Provide the [x, y] coordinate of the cell's center where the given text is located.  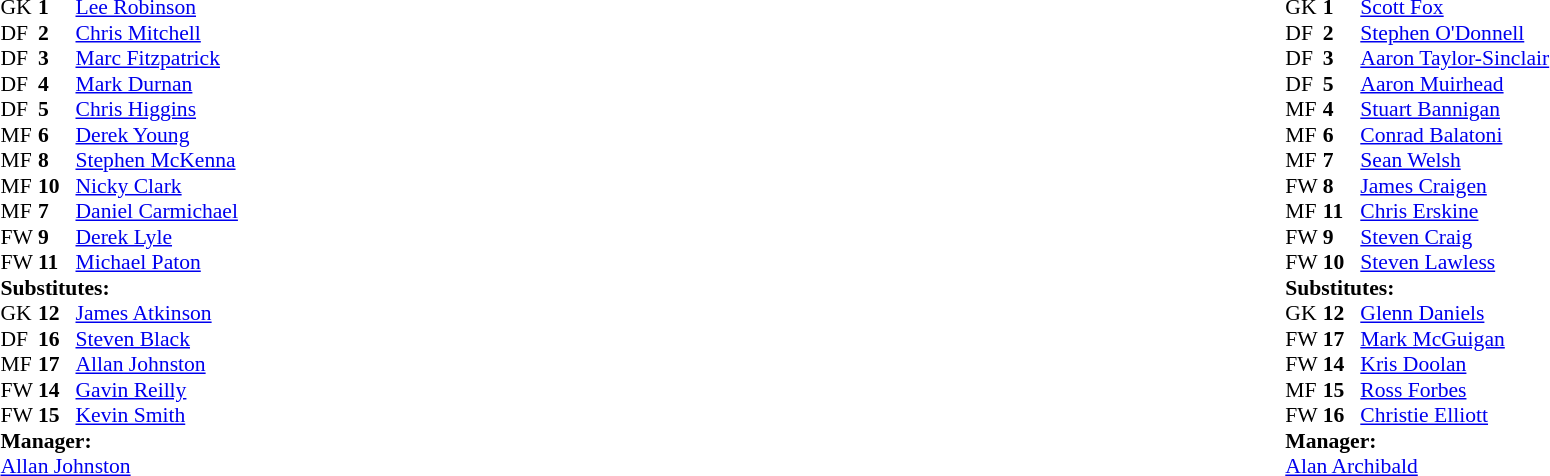
Marc Fitzpatrick [157, 59]
Daniel Carmichael [157, 211]
Steven Craig [1454, 237]
Mark Durnan [157, 84]
Kris Doolan [1454, 365]
Stephen O'Donnell [1454, 33]
Aaron Taylor-Sinclair [1454, 59]
James Craigen [1454, 186]
Christie Elliott [1454, 415]
Chris Higgins [157, 109]
Chris Erskine [1454, 211]
Ross Forbes [1454, 390]
Derek Young [157, 135]
Nicky Clark [157, 186]
Conrad Balatoni [1454, 135]
Steven Lawless [1454, 263]
Derek Lyle [157, 237]
Aaron Muirhead [1454, 84]
Stuart Bannigan [1454, 109]
Glenn Daniels [1454, 313]
Kevin Smith [157, 415]
James Atkinson [157, 313]
Sean Welsh [1454, 161]
Stephen McKenna [157, 161]
Allan Johnston [157, 365]
Michael Paton [157, 263]
Gavin Reilly [157, 390]
Chris Mitchell [157, 33]
Mark McGuigan [1454, 339]
Steven Black [157, 339]
